Determine the (X, Y) coordinate at the center of the cell enclosing the given text.  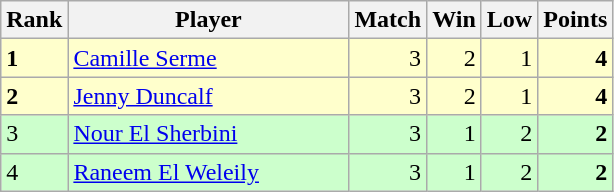
Camille Serme (208, 58)
Match (388, 20)
Low (509, 20)
Nour El Sherbini (208, 134)
Rank (34, 20)
Points (576, 20)
Player (208, 20)
Raneem El Weleily (208, 172)
Jenny Duncalf (208, 96)
Win (454, 20)
